Determine the (x, y) coordinate at the center of the cell enclosing the given text.  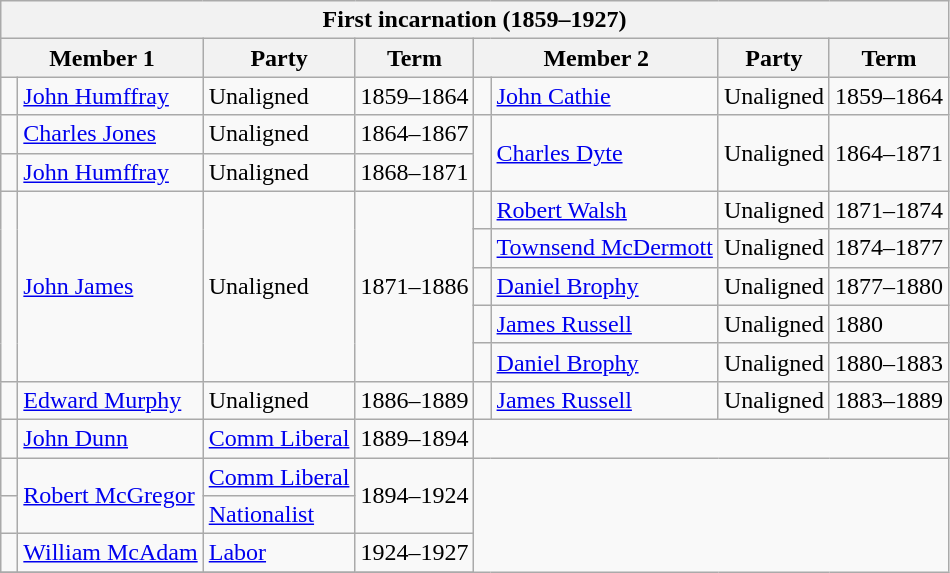
Robert Walsh (604, 210)
1877–1880 (888, 286)
1874–1877 (888, 248)
1886–1889 (414, 400)
1871–1886 (414, 286)
1924–1927 (414, 553)
Robert McGregor (110, 496)
Edward Murphy (110, 400)
1871–1874 (888, 210)
William McAdam (110, 553)
First incarnation (1859–1927) (475, 20)
1880 (888, 324)
1894–1924 (414, 496)
John James (110, 286)
Nationalist (279, 515)
1880–1883 (888, 362)
1883–1889 (888, 400)
John Cathie (604, 96)
Member 2 (596, 58)
Member 1 (102, 58)
Townsend McDermott (604, 248)
Charles Dyte (604, 153)
1868–1871 (414, 172)
1864–1867 (414, 134)
1889–1894 (414, 438)
John Dunn (110, 438)
Labor (279, 553)
Charles Jones (110, 134)
1864–1871 (888, 153)
